From the cell containing the given text, extract its center point as [X, Y] coordinate. 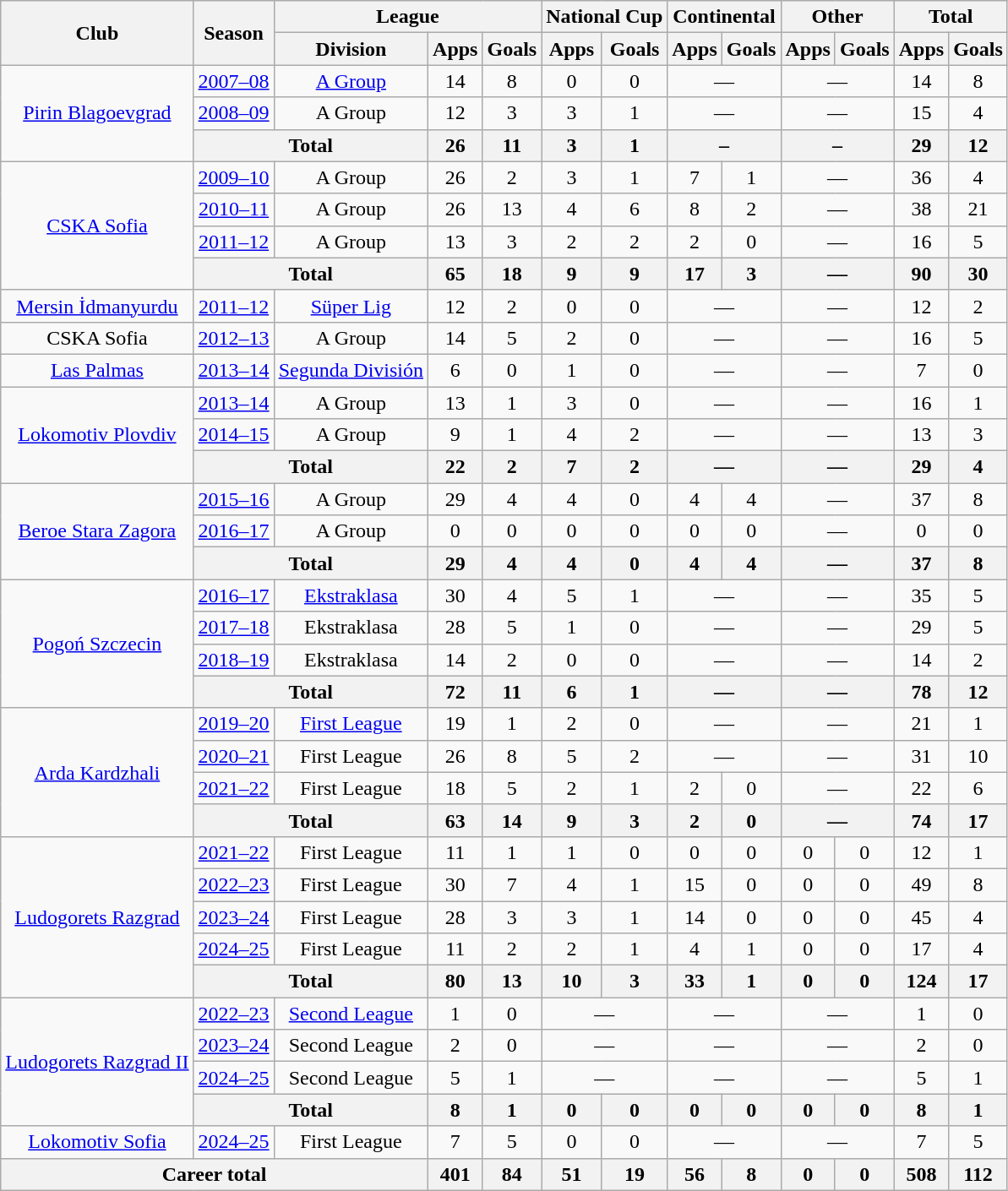
Lokomotiv Sofia [97, 1142]
49 [921, 884]
508 [921, 1174]
90 [921, 274]
League [407, 17]
Season [233, 33]
2019–20 [233, 724]
124 [921, 982]
56 [695, 1174]
72 [455, 692]
80 [455, 982]
35 [921, 595]
31 [921, 756]
2012–13 [233, 338]
Career total [215, 1174]
Other [837, 17]
Beroe Stara Zagora [97, 531]
2018–19 [233, 660]
2020–21 [233, 756]
33 [695, 982]
Ludogorets Razgrad II [97, 1062]
401 [455, 1174]
Continental [724, 17]
Segunda División [351, 370]
2015–16 [233, 499]
78 [921, 692]
51 [572, 1174]
Arda Kardzhali [97, 772]
National Cup [605, 17]
74 [921, 820]
2010–11 [233, 209]
63 [455, 820]
65 [455, 274]
36 [921, 177]
2017–18 [233, 628]
Pogoń Szczecin [97, 644]
84 [512, 1174]
Süper Lig [351, 306]
Las Palmas [97, 370]
38 [921, 209]
112 [978, 1174]
2009–10 [233, 177]
2008–09 [233, 113]
Mersin İdmanyurdu [97, 306]
Ludogorets Razgrad [97, 916]
2014–15 [233, 435]
Division [351, 49]
Lokomotiv Plovdiv [97, 435]
45 [921, 916]
Pirin Blagoevgrad [97, 113]
Club [97, 33]
2007–08 [233, 81]
